Locate the cell with the specified text and output its [x, y] center coordinate. 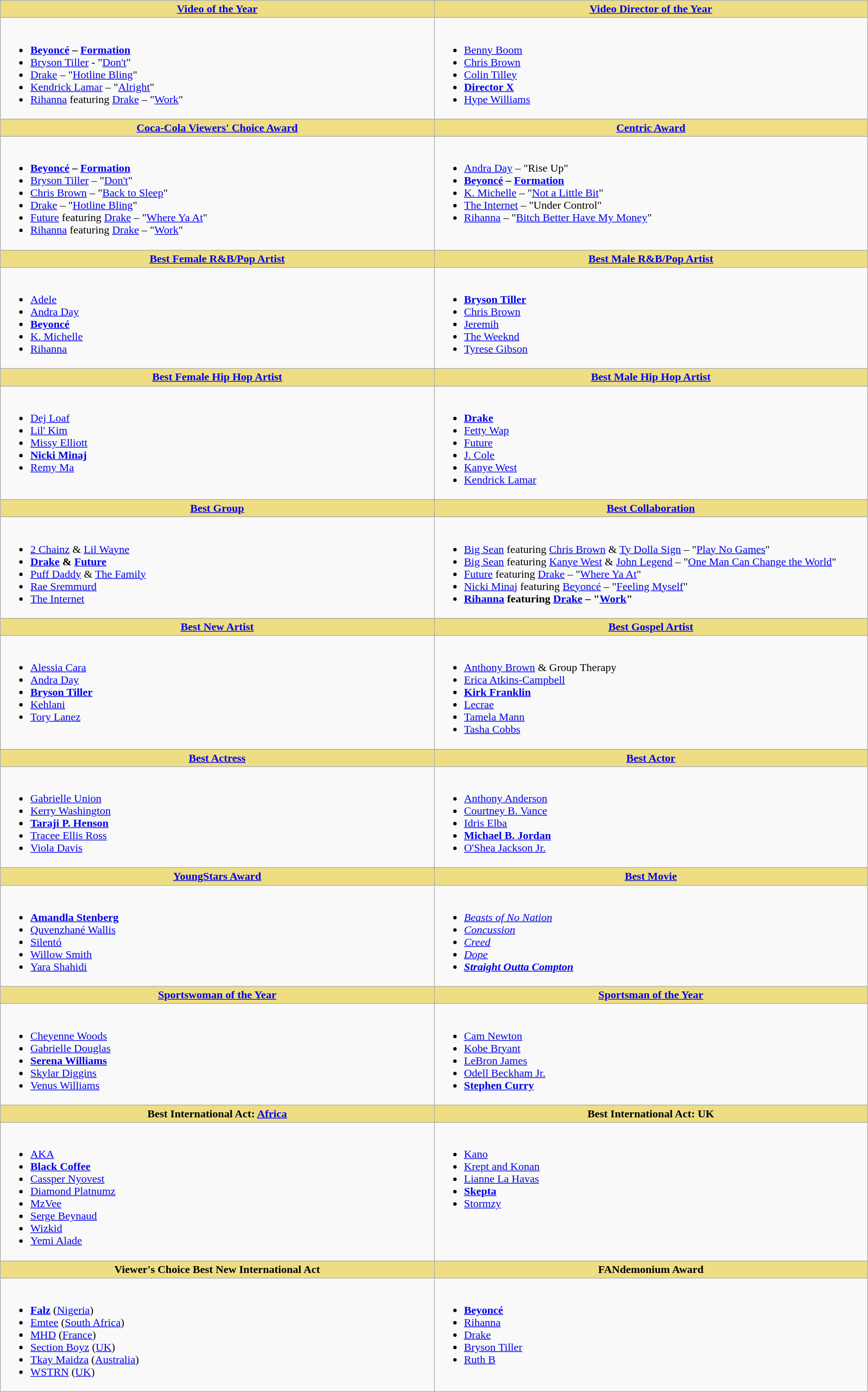
Gabrielle UnionKerry WashingtonTaraji P. HensonTracee Ellis RossViola Davis [217, 818]
Falz (Nigeria)Emtee (South Africa)MHD (France)Section Boyz (UK)Tkay Maidza (Australia)WSTRN (UK) [217, 1335]
Beyoncé – FormationBryson Tiller - "Don't"Drake – "Hotline Bling"Kendrick Lamar – "Alright"Rihanna featuring Drake – "Work" [217, 69]
Best Male Hip Hop Artist [651, 377]
Andra Day – "Rise Up"Beyoncé – FormationK. Michelle – "Not a Little Bit"The Internet – "Under Control"Rihanna – "Bitch Better Have My Money" [651, 193]
Cam NewtonKobe BryantLeBron JamesOdell Beckham Jr.Stephen Curry [651, 1055]
Best New Artist [217, 627]
Centric Award [651, 128]
Best International Act: UK [651, 1114]
2 Chainz & Lil WayneDrake & FuturePuff Daddy & The FamilyRae SremmurdThe Internet [217, 568]
KanoKrept and KonanLianne La HavasSkeptaStormzy [651, 1192]
Bryson TillerChris BrownJeremihThe WeekndTyrese Gibson [651, 318]
Best Female Hip Hop Artist [217, 377]
Video of the Year [217, 9]
DrakeFetty WapFutureJ. ColeKanye WestKendrick Lamar [651, 443]
Beasts of No NationConcussionCreedDopeStraight Outta Compton [651, 936]
Sportsman of the Year [651, 995]
Amandla StenbergQuvenzhané WallisSilentóWillow SmithYara Shahidi [217, 936]
Viewer's Choice Best New International Act [217, 1269]
YoungStars Award [217, 877]
Dej LoafLil' KimMissy ElliottNicki MinajRemy Ma [217, 443]
AKABlack CoffeeCassper NyovestDiamond PlatnumzMzVeeSerge BeynaudWizkidYemi Alade [217, 1192]
Best Movie [651, 877]
AdeleAndra DayBeyoncéK. MichelleRihanna [217, 318]
Video Director of the Year [651, 9]
Best Female R&B/Pop Artist [217, 259]
BeyoncéRihannaDrakeBryson TillerRuth B [651, 1335]
Best Male R&B/Pop Artist [651, 259]
Anthony Brown & Group TherapyErica Atkins-CampbellKirk FranklinLecraeTamela MannTasha Cobbs [651, 692]
Benny BoomChris BrownColin TilleyDirector XHype Williams [651, 69]
FANdemonium Award [651, 1269]
Best Gospel Artist [651, 627]
Best International Act: Africa [217, 1114]
Coca-Cola Viewers' Choice Award [217, 128]
Best Actress [217, 758]
Best Collaboration [651, 508]
Sportswoman of the Year [217, 995]
Best Actor [651, 758]
Cheyenne WoodsGabrielle DouglasSerena WilliamsSkylar DigginsVenus Williams [217, 1055]
Anthony AndersonCourtney B. VanceIdris ElbaMichael B. JordanO'Shea Jackson Jr. [651, 818]
Alessia CaraAndra DayBryson TillerKehlaniTory Lanez [217, 692]
Best Group [217, 508]
